Detect which cell encompasses the target text, then output its [X, Y] center coordinate. 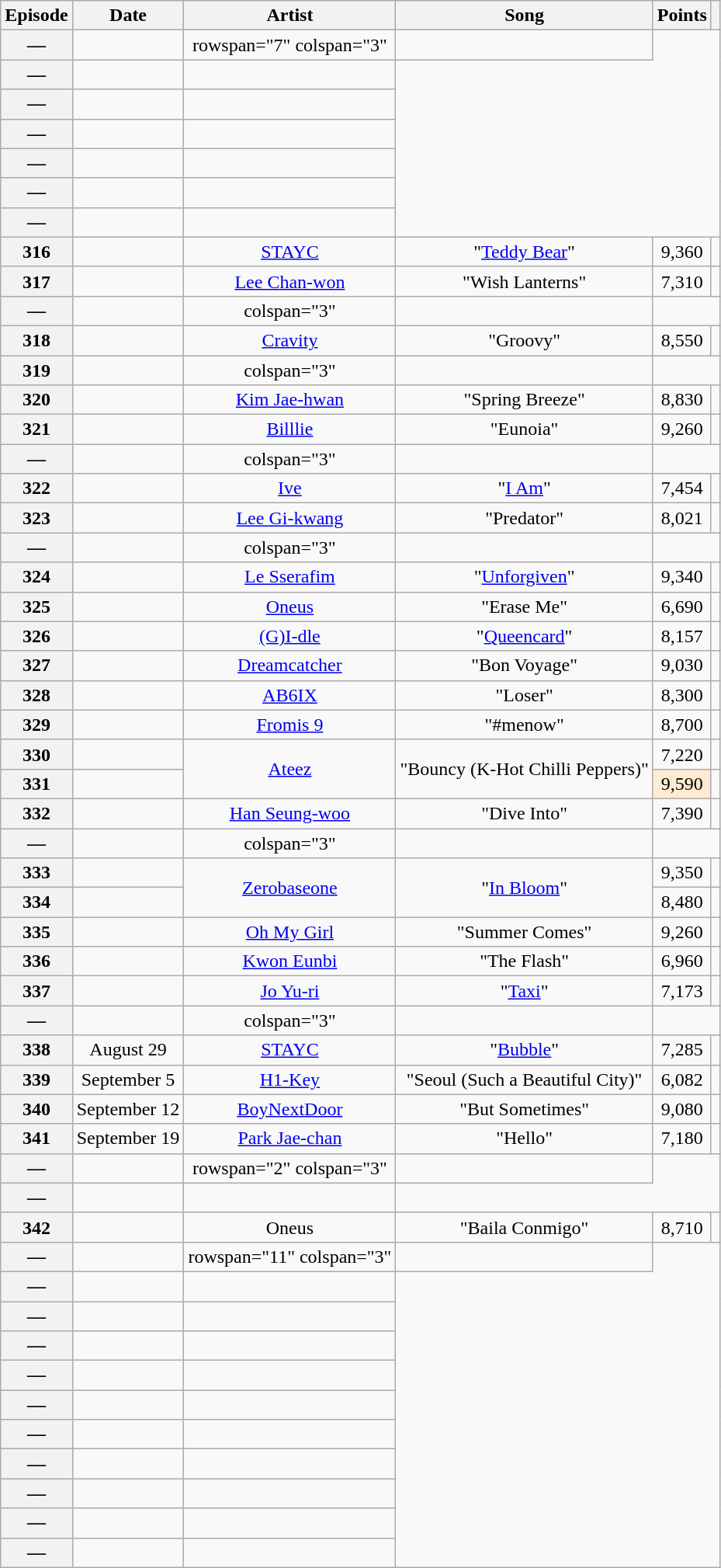
Song [525, 16]
rowspan="7" colspan="3" [290, 45]
Kim Jae-hwan [290, 400]
Jo Yu-ri [290, 991]
Lee Chan-won [290, 281]
Episode [36, 16]
325 [36, 607]
7,180 [681, 1139]
6,960 [681, 961]
"Baila Conmigo" [525, 1227]
8,157 [681, 636]
8,300 [681, 695]
Fromis 9 [290, 725]
7,173 [681, 991]
Cravity [290, 340]
7,310 [681, 281]
328 [36, 695]
7,285 [681, 1050]
332 [36, 813]
"Groovy" [525, 340]
"Seoul (Such a Beautiful City)" [525, 1080]
"Bon Voyage" [525, 666]
Dreamcatcher [290, 666]
8,830 [681, 400]
336 [36, 961]
7,454 [681, 488]
"Wish Lanterns" [525, 281]
"Teddy Bear" [525, 252]
"I Am" [525, 488]
Artist [290, 16]
7,390 [681, 813]
Le Sserafim [290, 577]
341 [36, 1139]
9,360 [681, 252]
BoyNextDoor [290, 1109]
9,340 [681, 577]
8,710 [681, 1227]
Date [128, 16]
H1-Key [290, 1080]
6,082 [681, 1080]
Billlie [290, 429]
322 [36, 488]
327 [36, 666]
"Loser" [525, 695]
8,700 [681, 725]
335 [36, 932]
340 [36, 1109]
September 19 [128, 1139]
339 [36, 1080]
337 [36, 991]
"Eunoia" [525, 429]
September 12 [128, 1109]
"Queencard" [525, 636]
"Bubble" [525, 1050]
"Taxi" [525, 991]
"Bouncy (K-Hot Chilli Peppers)" [525, 769]
AB6IX [290, 695]
"Unforgiven" [525, 577]
334 [36, 902]
7,220 [681, 754]
Park Jae-chan [290, 1139]
9,350 [681, 873]
8,021 [681, 518]
rowspan="11" colspan="3" [290, 1257]
August 29 [128, 1050]
Lee Gi-kwang [290, 518]
342 [36, 1227]
6,690 [681, 607]
Oh My Girl [290, 932]
320 [36, 400]
338 [36, 1050]
"Hello" [525, 1139]
319 [36, 370]
331 [36, 784]
317 [36, 281]
"Dive Into" [525, 813]
8,480 [681, 902]
323 [36, 518]
(G)I-dle [290, 636]
321 [36, 429]
"Spring Breeze" [525, 400]
326 [36, 636]
Ive [290, 488]
"Summer Comes" [525, 932]
Han Seung-woo [290, 813]
"#menow" [525, 725]
Kwon Eunbi [290, 961]
330 [36, 754]
rowspan="2" colspan="3" [290, 1168]
"Erase Me" [525, 607]
Zerobaseone [290, 888]
"In Bloom" [525, 888]
"The Flash" [525, 961]
"But Sometimes" [525, 1109]
329 [36, 725]
8,550 [681, 340]
316 [36, 252]
318 [36, 340]
333 [36, 873]
Points [681, 16]
September 5 [128, 1080]
9,590 [681, 784]
9,080 [681, 1109]
9,030 [681, 666]
"Predator" [525, 518]
324 [36, 577]
Ateez [290, 769]
